Scan for the cell matching the given text and deliver its [x, y] coordinate at center. 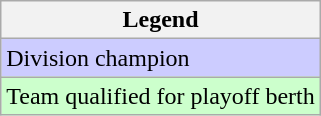
Team qualified for playoff berth [161, 96]
Division champion [161, 58]
Legend [161, 20]
